Return (x, y) of the center of cell containing provided text 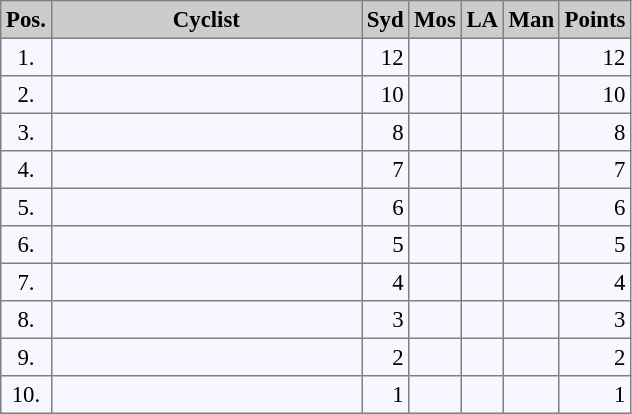
6. (26, 245)
2. (26, 95)
Mos (435, 20)
Syd (386, 20)
7. (26, 282)
5. (26, 207)
1. (26, 57)
Man (531, 20)
4. (26, 170)
Points (594, 20)
3. (26, 132)
9. (26, 357)
Cyclist (206, 20)
10. (26, 395)
Pos. (26, 20)
LA (482, 20)
8. (26, 320)
